Identify which cell holds the provided text, then report its [x, y] central coordinate. 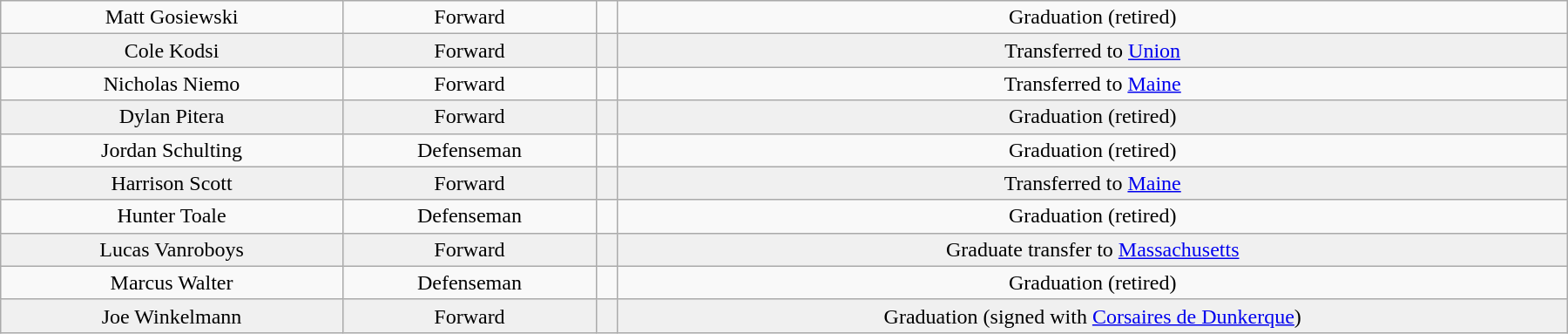
Hunter Toale [172, 216]
Harrison Scott [172, 183]
Graduation (signed with Corsaires de Dunkerque) [1092, 316]
Joe Winkelmann [172, 316]
Matt Gosiewski [172, 17]
Lucas Vanroboys [172, 249]
Nicholas Niemo [172, 84]
Cole Kodsi [172, 51]
Graduate transfer to Massachusetts [1092, 249]
Marcus Walter [172, 283]
Transferred to Union [1092, 51]
Jordan Schulting [172, 150]
Dylan Pitera [172, 117]
